Search for the cell housing the specified text and yield its [x, y] center coordinate. 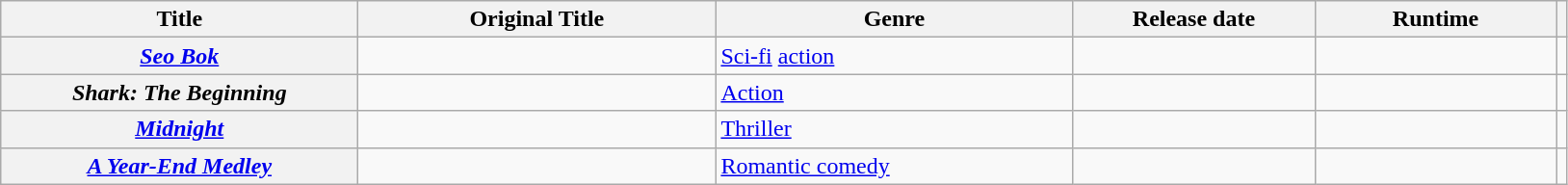
Title [179, 19]
Midnight [179, 129]
Runtime [1435, 19]
Shark: The Beginning [179, 92]
Release date [1194, 19]
Romantic comedy [894, 166]
A Year-End Medley [179, 166]
Genre [894, 19]
Thriller [894, 129]
Seo Bok [179, 56]
Action [894, 92]
Sci-fi action [894, 56]
Original Title [537, 19]
